From the cell containing the given text, extract its center point as [X, Y] coordinate. 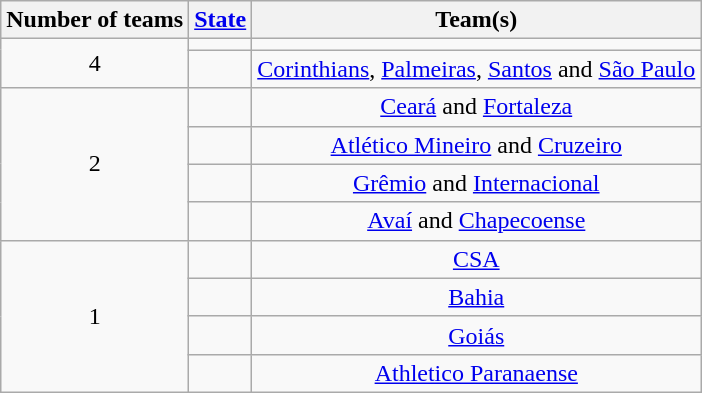
Goiás [476, 335]
Athletico Paranaense [476, 373]
1 [95, 316]
Bahia [476, 297]
Grêmio and Internacional [476, 183]
2 [95, 164]
Ceará and Fortaleza [476, 107]
CSA [476, 259]
Corinthians, Palmeiras, Santos and São Paulo [476, 69]
Avaí and Chapecoense [476, 221]
4 [95, 64]
State [220, 20]
Atlético Mineiro and Cruzeiro [476, 145]
Number of teams [95, 20]
Team(s) [476, 20]
